Detect which cell encompasses the target text, then output its (X, Y) center coordinate. 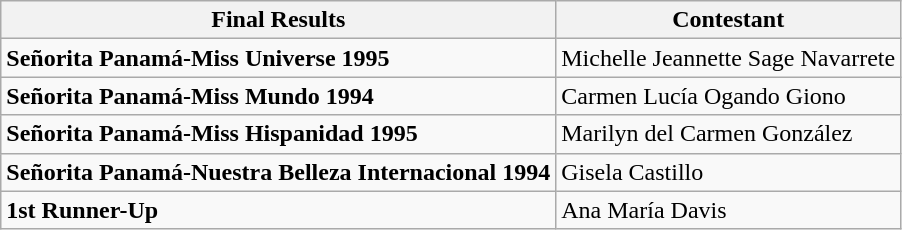
1st Runner-Up (278, 210)
Señorita Panamá-Miss Universe 1995 (278, 58)
Señorita Panamá-Miss Mundo 1994 (278, 96)
Señorita Panamá-Miss Hispanidad 1995 (278, 134)
Michelle Jeannette Sage Navarrete (728, 58)
Contestant (728, 20)
Ana María Davis (728, 210)
Gisela Castillo (728, 172)
Señorita Panamá-Nuestra Belleza Internacional 1994 (278, 172)
Final Results (278, 20)
Marilyn del Carmen González (728, 134)
Carmen Lucía Ogando Giono (728, 96)
